For the text-containing cell, return its midpoint in (x, y) coordinate format. 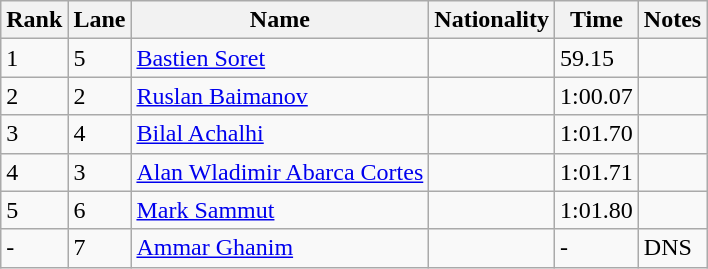
Notes (672, 20)
Bastien Soret (280, 58)
Name (280, 20)
1:00.07 (597, 96)
Lane (100, 20)
Mark Sammut (280, 210)
DNS (672, 248)
Alan Wladimir Abarca Cortes (280, 172)
6 (100, 210)
1 (34, 58)
59.15 (597, 58)
1:01.70 (597, 134)
1:01.80 (597, 210)
Nationality (492, 20)
Bilal Achalhi (280, 134)
Ammar Ghanim (280, 248)
Time (597, 20)
1:01.71 (597, 172)
7 (100, 248)
Rank (34, 20)
Ruslan Baimanov (280, 96)
